Output the (x, y) coordinate of the center of the cell containing the given text.  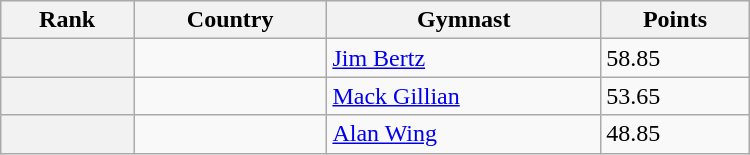
Jim Bertz (464, 58)
58.85 (676, 58)
53.65 (676, 96)
Country (230, 20)
Alan Wing (464, 134)
Gymnast (464, 20)
Rank (68, 20)
48.85 (676, 134)
Mack Gillian (464, 96)
Points (676, 20)
